Find where the given text appears and provide that cell's center as [x, y] coordinate. 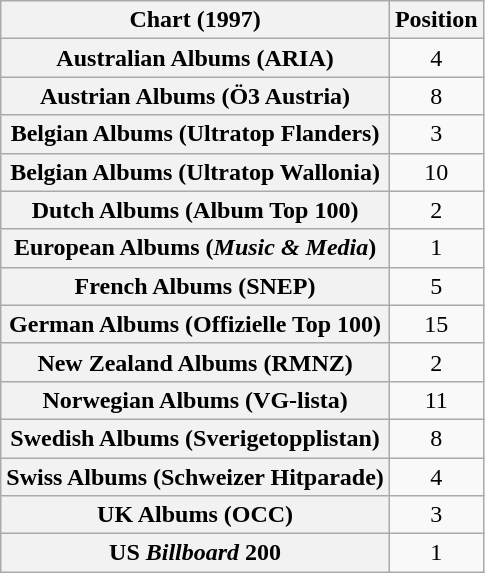
Dutch Albums (Album Top 100) [196, 210]
Belgian Albums (Ultratop Flanders) [196, 134]
10 [436, 172]
11 [436, 400]
Austrian Albums (Ö3 Austria) [196, 96]
Swedish Albums (Sverigetopplistan) [196, 438]
French Albums (SNEP) [196, 286]
Norwegian Albums (VG-lista) [196, 400]
Belgian Albums (Ultratop Wallonia) [196, 172]
15 [436, 324]
German Albums (Offizielle Top 100) [196, 324]
5 [436, 286]
European Albums (Music & Media) [196, 248]
Australian Albums (ARIA) [196, 58]
Position [436, 20]
New Zealand Albums (RMNZ) [196, 362]
US Billboard 200 [196, 553]
Chart (1997) [196, 20]
Swiss Albums (Schweizer Hitparade) [196, 477]
UK Albums (OCC) [196, 515]
